Provide the [x, y] coordinate of the cell's center where the given text is located.  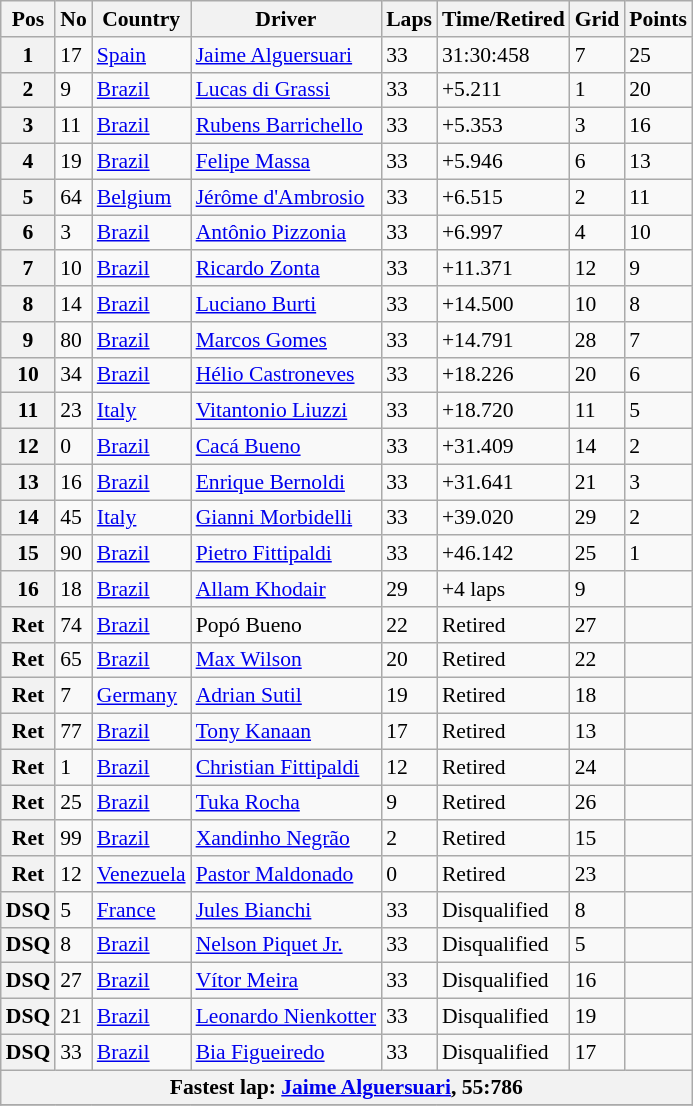
+18.720 [504, 411]
Ricardo Zonta [286, 269]
Cacá Bueno [286, 447]
Gianni Morbidelli [286, 518]
+14.500 [504, 304]
77 [74, 732]
80 [74, 340]
Tuka Rocha [286, 803]
+14.791 [504, 340]
90 [74, 554]
+31.641 [504, 482]
France [142, 910]
+6.515 [504, 197]
+4 laps [504, 589]
Fastest lap: Jaime Alguersuari, 55:786 [346, 1088]
+5.946 [504, 162]
Germany [142, 696]
Grid [598, 19]
24 [598, 767]
+6.997 [504, 233]
+11.371 [504, 269]
Vitantonio Liuzzi [286, 411]
31:30:458 [504, 55]
Christian Fittipaldi [286, 767]
Jaime Alguersuari [286, 55]
Max Wilson [286, 660]
65 [74, 660]
Jérôme d'Ambrosio [286, 197]
Driver [286, 19]
Time/Retired [504, 19]
+39.020 [504, 518]
Pietro Fittipaldi [286, 554]
Points [658, 19]
28 [598, 340]
64 [74, 197]
+46.142 [504, 554]
Laps [409, 19]
34 [74, 375]
Bia Figueiredo [286, 1052]
45 [74, 518]
26 [598, 803]
Allam Khodair [286, 589]
Rubens Barrichello [286, 126]
+5.211 [504, 90]
+5.353 [504, 126]
Spain [142, 55]
Country [142, 19]
Marcos Gomes [286, 340]
74 [74, 625]
Xandinho Negrão [286, 839]
Pos [28, 19]
Hélio Castroneves [286, 375]
Belgium [142, 197]
Tony Kanaan [286, 732]
Venezuela [142, 874]
Popó Bueno [286, 625]
Leonardo Nienkotter [286, 1017]
Felipe Massa [286, 162]
+18.226 [504, 375]
Nelson Piquet Jr. [286, 945]
Lucas di Grassi [286, 90]
Enrique Bernoldi [286, 482]
Luciano Burti [286, 304]
Vítor Meira [286, 981]
Adrian Sutil [286, 696]
Jules Bianchi [286, 910]
No [74, 19]
99 [74, 839]
Pastor Maldonado [286, 874]
+31.409 [504, 447]
Antônio Pizzonia [286, 233]
